Find where the given text appears and provide that cell's center as [x, y] coordinate. 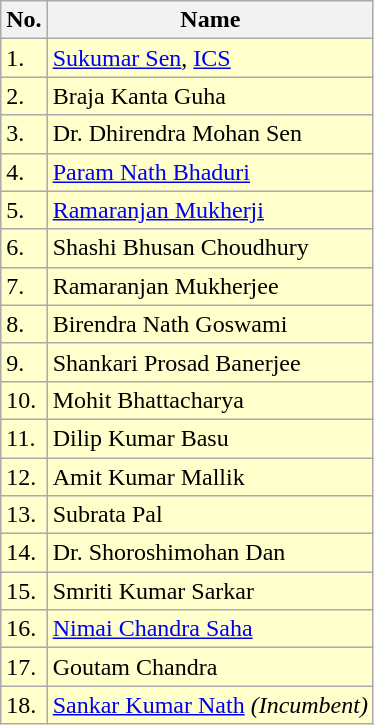
Birendra Nath Goswami [210, 324]
Subrata Pal [210, 515]
14. [24, 553]
Mohit Bhattacharya [210, 400]
Braja Kanta Guha [210, 96]
Amit Kumar Mallik [210, 477]
12. [24, 477]
16. [24, 629]
10. [24, 400]
Smriti Kumar Sarkar [210, 591]
Name [210, 20]
15. [24, 591]
18. [24, 705]
2. [24, 96]
4. [24, 172]
3. [24, 134]
8. [24, 324]
Param Nath Bhaduri [210, 172]
Shashi Bhusan Choudhury [210, 248]
Dr. Shoroshimohan Dan [210, 553]
Sankar Kumar Nath (Incumbent) [210, 705]
Nimai Chandra Saha [210, 629]
1. [24, 58]
Goutam Chandra [210, 667]
17. [24, 667]
Dilip Kumar Basu [210, 438]
Ramaranjan Mukherji [210, 210]
6. [24, 248]
7. [24, 286]
11. [24, 438]
Dr. Dhirendra Mohan Sen [210, 134]
5. [24, 210]
No. [24, 20]
9. [24, 362]
Ramaranjan Mukherjee [210, 286]
Sukumar Sen, ICS [210, 58]
13. [24, 515]
Shankari Prosad Banerjee [210, 362]
